Pinpoint the cell where the given text exists, returning its [x, y] midpoint coordinate. 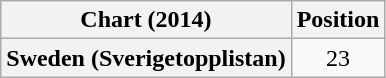
Sweden (Sverigetopplistan) [146, 58]
23 [338, 58]
Chart (2014) [146, 20]
Position [338, 20]
